Extract the [X, Y] coordinate from the center of the cell holding the provided text.  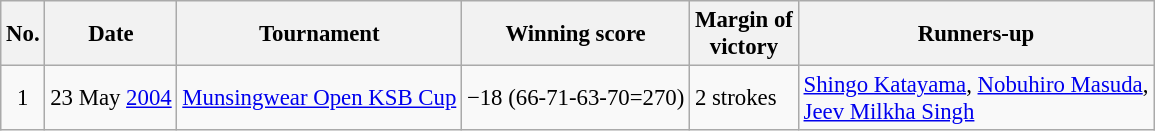
Shingo Katayama, Nobuhiro Masuda, Jeev Milkha Singh [976, 98]
Date [111, 34]
Tournament [320, 34]
1 [23, 98]
Runners-up [976, 34]
2 strokes [744, 98]
−18 (66-71-63-70=270) [576, 98]
23 May 2004 [111, 98]
Winning score [576, 34]
No. [23, 34]
Margin ofvictory [744, 34]
Munsingwear Open KSB Cup [320, 98]
